Return [X, Y] of the center of cell containing provided text 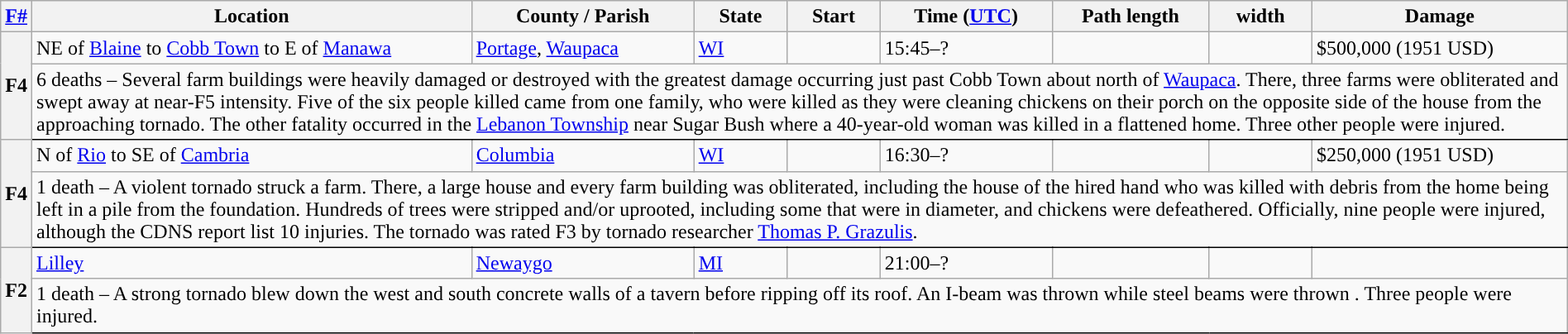
F# [17, 17]
Columbia [582, 155]
F2 [17, 289]
16:30–? [966, 155]
NE of Blaine to Cobb Town to E of Manawa [251, 48]
Portage, Waupaca [582, 48]
Time (UTC) [966, 17]
15:45–? [966, 48]
MI [741, 263]
Lilley [251, 263]
County / Parish [582, 17]
$250,000 (1951 USD) [1439, 155]
Start [834, 17]
21:00–? [966, 263]
width [1260, 17]
Path length [1131, 17]
Damage [1439, 17]
State [741, 17]
N of Rio to SE of Cambria [251, 155]
Newaygo [582, 263]
Location [251, 17]
$500,000 (1951 USD) [1439, 48]
